Capture the cell that displays the provided text and extract its [x, y] central coordinate. 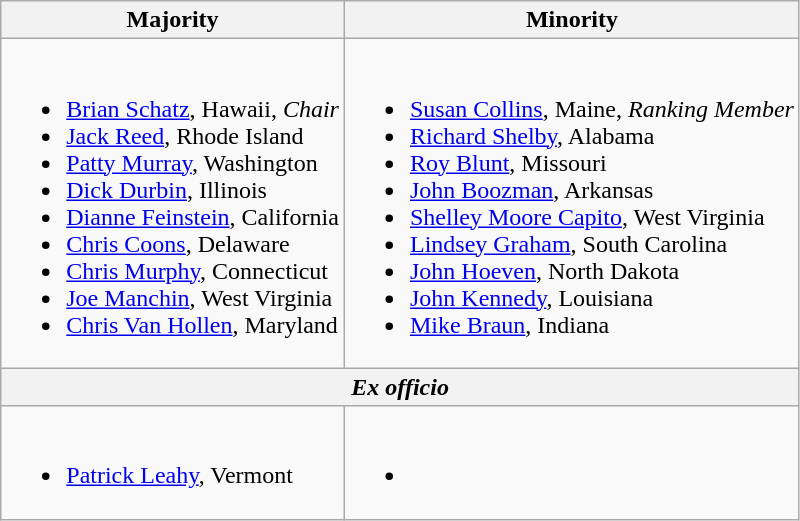
Patrick Leahy, Vermont [173, 462]
Majority [173, 20]
Minority [572, 20]
Ex officio [400, 387]
